Extract the (x, y) coordinate from the center of the cell holding the provided text.  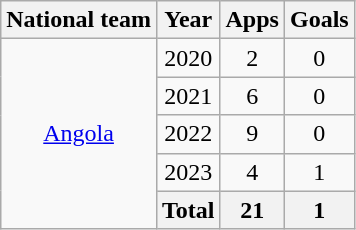
Goals (319, 20)
2022 (188, 134)
9 (252, 134)
National team (79, 20)
2021 (188, 96)
6 (252, 96)
Total (188, 210)
2020 (188, 58)
21 (252, 210)
2023 (188, 172)
Year (188, 20)
4 (252, 172)
2 (252, 58)
Angola (79, 134)
Apps (252, 20)
